Output the [X, Y] coordinate of the center of the cell containing the given text.  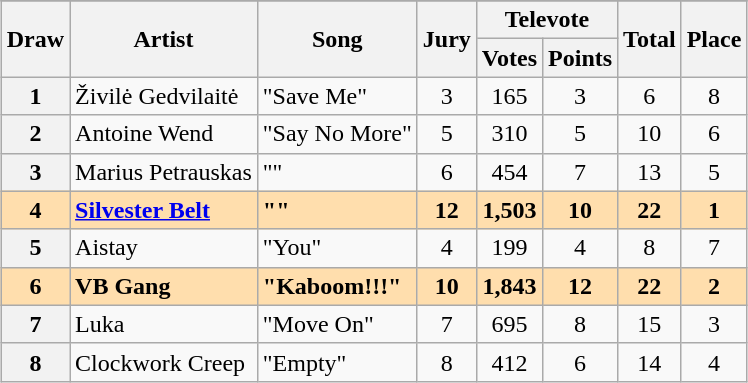
Antoine Wend [164, 134]
Clockwork Creep [164, 362]
VB Gang [164, 286]
Song [337, 39]
412 [509, 362]
Luka [164, 324]
"You" [337, 248]
"Save Me" [337, 96]
13 [650, 172]
Artist [164, 39]
14 [650, 362]
165 [509, 96]
Televote [546, 20]
"Say No More" [337, 134]
15 [650, 324]
1,843 [509, 286]
199 [509, 248]
Aistay [164, 248]
310 [509, 134]
Živilė Gedvilaitė [164, 96]
"Move On" [337, 324]
Draw [35, 39]
"Empty" [337, 362]
Jury [446, 39]
1,503 [509, 210]
Marius Petrauskas [164, 172]
Votes [509, 58]
Silvester Belt [164, 210]
Total [650, 39]
695 [509, 324]
Points [580, 58]
454 [509, 172]
"Kaboom!!!" [337, 286]
Place [714, 39]
